Extract the (X, Y) coordinate from the center of the cell holding the provided text.  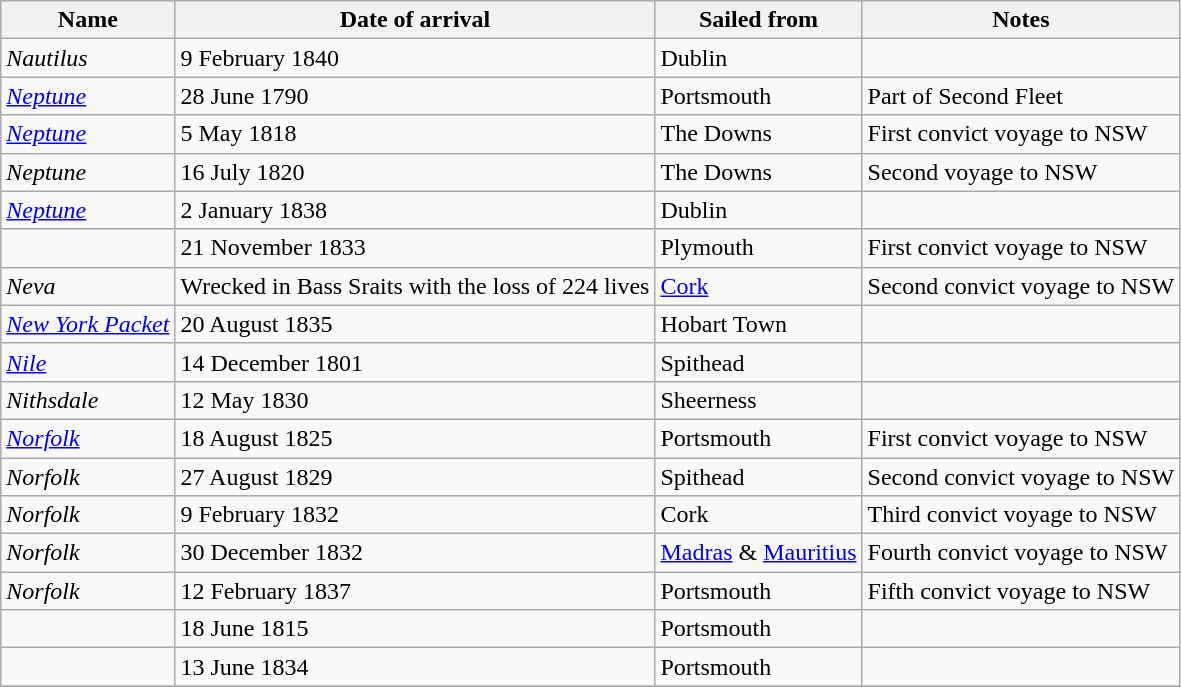
Fourth convict voyage to NSW (1021, 553)
Part of Second Fleet (1021, 96)
Wrecked in Bass Sraits with the loss of 224 lives (415, 286)
21 November 1833 (415, 248)
Name (88, 20)
Nithsdale (88, 400)
Sheerness (758, 400)
Plymouth (758, 248)
27 August 1829 (415, 477)
16 July 1820 (415, 172)
Nautilus (88, 58)
18 June 1815 (415, 629)
Hobart Town (758, 324)
New York Packet (88, 324)
Sailed from (758, 20)
14 December 1801 (415, 362)
9 February 1832 (415, 515)
Madras & Mauritius (758, 553)
Second voyage to NSW (1021, 172)
Third convict voyage to NSW (1021, 515)
Date of arrival (415, 20)
18 August 1825 (415, 438)
2 January 1838 (415, 210)
Neva (88, 286)
20 August 1835 (415, 324)
5 May 1818 (415, 134)
Notes (1021, 20)
Fifth convict voyage to NSW (1021, 591)
12 May 1830 (415, 400)
30 December 1832 (415, 553)
Nile (88, 362)
12 February 1837 (415, 591)
9 February 1840 (415, 58)
28 June 1790 (415, 96)
13 June 1834 (415, 667)
